Determine the (X, Y) coordinate at the center of the cell enclosing the given text.  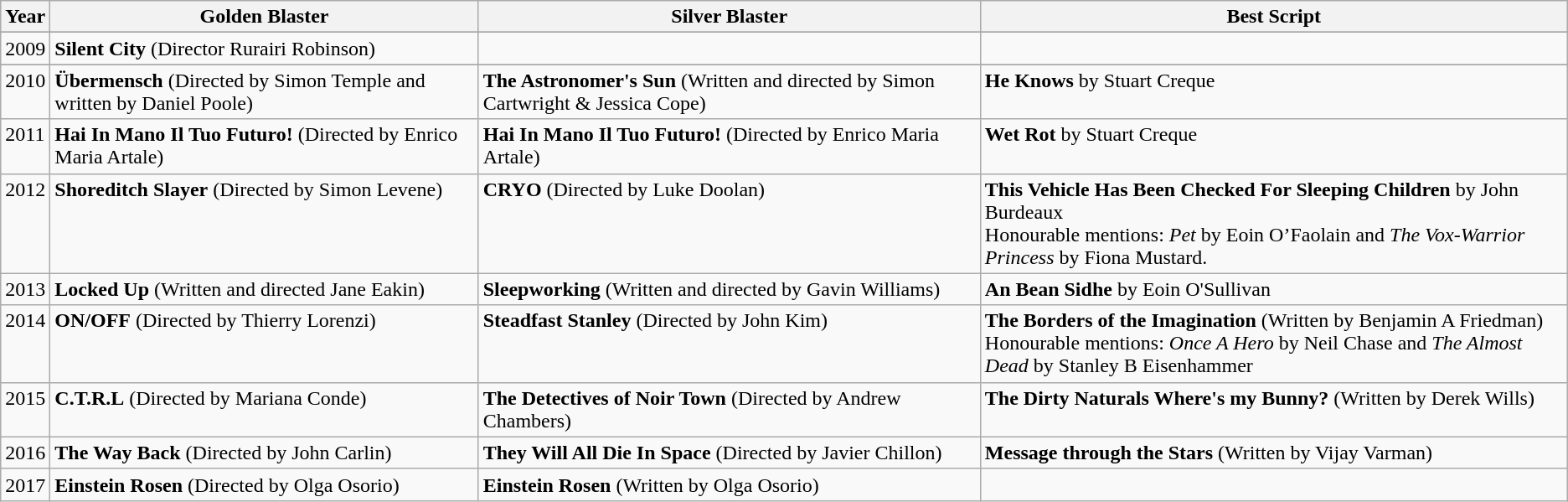
2014 (25, 344)
2011 (25, 146)
2010 (25, 92)
An Bean Sidhe by Eoin O'Sullivan (1273, 289)
2015 (25, 409)
C.T.R.L (Directed by Mariana Conde) (265, 409)
Shoreditch Slayer (Directed by Simon Levene) (265, 223)
Locked Up (Written and directed Jane Eakin) (265, 289)
Steadfast Stanley (Directed by John Kim) (729, 344)
Sleepworking (Written and directed by Gavin Williams) (729, 289)
2009 (25, 49)
The Detectives of Noir Town (Directed by Andrew Chambers) (729, 409)
2016 (25, 453)
The Way Back (Directed by John Carlin) (265, 453)
Übermensch (Directed by Simon Temple and written by Daniel Poole) (265, 92)
The Dirty Naturals Where's my Bunny? (Written by Derek Wills) (1273, 409)
They Will All Die In Space (Directed by Javier Chillon) (729, 453)
2012 (25, 223)
CRYO (Directed by Luke Doolan) (729, 223)
He Knows by Stuart Creque (1273, 92)
Wet Rot by Stuart Creque (1273, 146)
Einstein Rosen (Directed by Olga Osorio) (265, 484)
Silent City (Director Rurairi Robinson) (265, 49)
2017 (25, 484)
2013 (25, 289)
Einstein Rosen (Written by Olga Osorio) (729, 484)
Silver Blaster (729, 17)
Golden Blaster (265, 17)
Year (25, 17)
ON/OFF (Directed by Thierry Lorenzi) (265, 344)
Message through the Stars (Written by Vijay Varman) (1273, 453)
The Astronomer's Sun (Written and directed by Simon Cartwright & Jessica Cope) (729, 92)
Best Script (1273, 17)
